Scan for the cell matching the given text and deliver its (X, Y) coordinate at center. 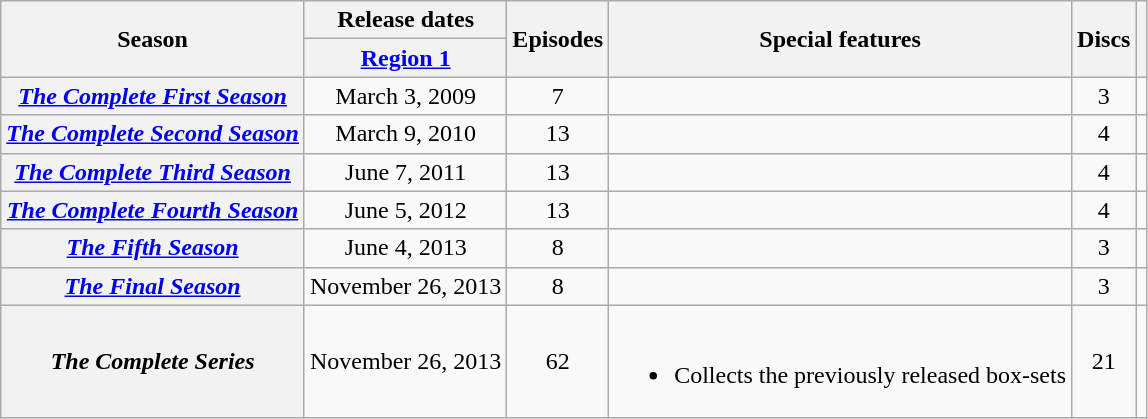
Discs (1104, 39)
March 9, 2010 (405, 134)
June 7, 2011 (405, 172)
21 (1104, 362)
March 3, 2009 (405, 96)
Season (153, 39)
The Complete Fourth Season (153, 210)
June 4, 2013 (405, 248)
Release dates (405, 20)
Episodes (558, 39)
7 (558, 96)
62 (558, 362)
Special features (840, 39)
The Complete Second Season (153, 134)
June 5, 2012 (405, 210)
The Final Season (153, 286)
The Complete Series (153, 362)
Region 1 (405, 58)
The Complete First Season (153, 96)
Collects the previously released box-sets (840, 362)
The Complete Third Season (153, 172)
The Fifth Season (153, 248)
